Return the (x, y) coordinate for the center point of the cell that contains the specified text.  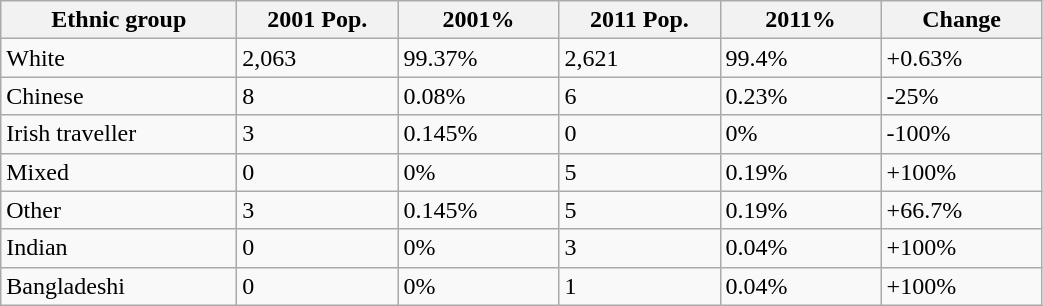
2001 Pop. (318, 20)
Bangladeshi (119, 286)
Indian (119, 248)
0.23% (800, 96)
2,621 (640, 58)
2011 Pop. (640, 20)
Mixed (119, 172)
0.08% (478, 96)
6 (640, 96)
1 (640, 286)
Ethnic group (119, 20)
8 (318, 96)
2011% (800, 20)
99.37% (478, 58)
2,063 (318, 58)
-25% (962, 96)
99.4% (800, 58)
Change (962, 20)
-100% (962, 134)
Other (119, 210)
2001% (478, 20)
Chinese (119, 96)
White (119, 58)
Irish traveller (119, 134)
+0.63% (962, 58)
+66.7% (962, 210)
